Return (X, Y) of the center of cell containing provided text 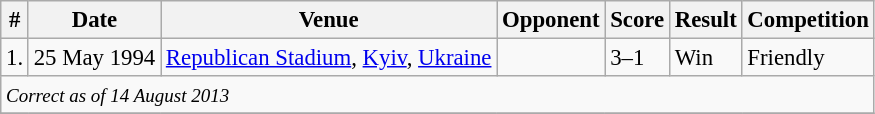
Correct as of 14 August 2013 (438, 95)
# (15, 20)
Date (94, 20)
Result (706, 20)
Republican Stadium, Kyiv, Ukraine (329, 58)
Score (638, 20)
Friendly (808, 58)
Opponent (551, 20)
25 May 1994 (94, 58)
Venue (329, 20)
1. (15, 58)
Win (706, 58)
3–1 (638, 58)
Competition (808, 20)
